Detect which cell encompasses the target text, then output its (x, y) center coordinate. 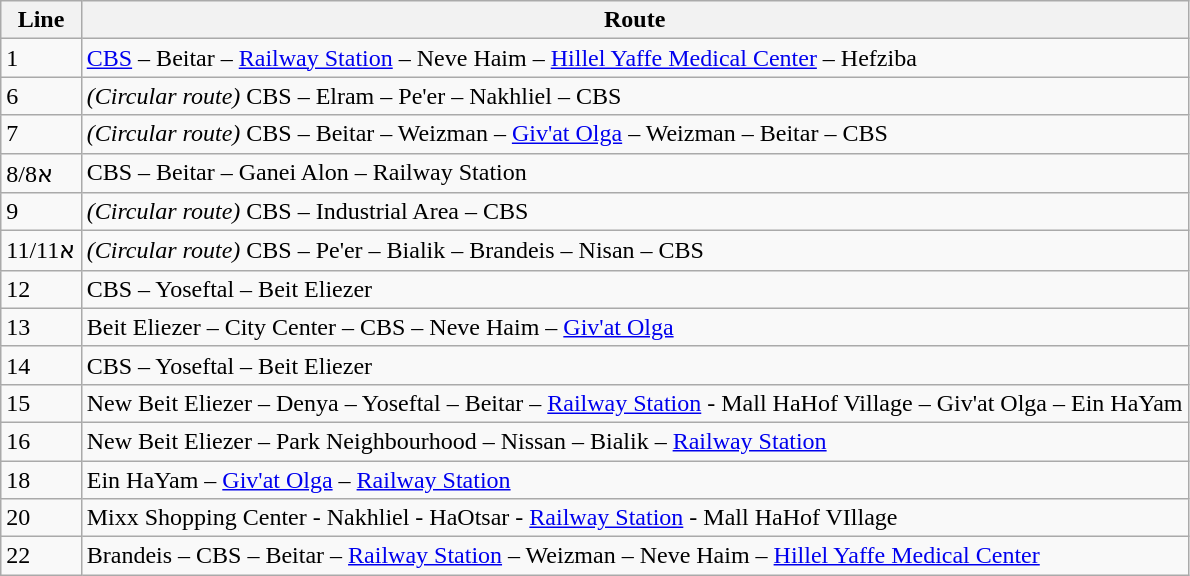
CBS – Beitar – Railway Station – Neve Haim – Hillel Yaffe Medical Center – Hefziba (634, 58)
11/11א (41, 251)
Brandeis – CBS – Beitar – Railway Station – Weizman – Neve Haim – Hillel Yaffe Medical Center (634, 556)
8/8א (41, 173)
14 (41, 365)
12 (41, 289)
22 (41, 556)
(Circular route) CBS – Pe'er – Bialik – Brandeis – Nisan – CBS (634, 251)
20 (41, 518)
6 (41, 96)
Ein HaYam – Giv'at Olga – Railway Station (634, 479)
15 (41, 403)
7 (41, 134)
9 (41, 212)
(Circular route) CBS – Beitar – Weizman – Giv'at Olga – Weizman – Beitar – CBS (634, 134)
16 (41, 441)
18 (41, 479)
13 (41, 327)
New Beit Eliezer – Denya – Yoseftal – Beitar – Railway Station - Mall HaHof Village – Giv'at Olga – Ein HaYam (634, 403)
Line (41, 20)
1 (41, 58)
CBS – Beitar – Ganei Alon – Railway Station (634, 173)
Beit Eliezer – City Center – CBS – Neve Haim – Giv'at Olga (634, 327)
(Circular route) CBS – Elram – Pe'er – Nakhliel – CBS (634, 96)
(Circular route) CBS – Industrial Area – CBS (634, 212)
Mixx Shopping Center - Nakhliel - HaOtsar - Railway Station - Mall HaHof VIllage (634, 518)
Route (634, 20)
New Beit Eliezer – Park Neighbourhood – Nissan – Bialik – Railway Station (634, 441)
